Return the (X, Y) coordinate for the center point of the cell that contains the specified text.  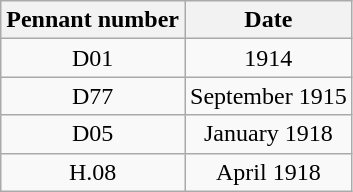
1914 (268, 58)
January 1918 (268, 134)
Date (268, 20)
D77 (93, 96)
D05 (93, 134)
H.08 (93, 172)
Pennant number (93, 20)
September 1915 (268, 96)
D01 (93, 58)
April 1918 (268, 172)
